Determine the [X, Y] coordinate at the center of the cell enclosing the given text.  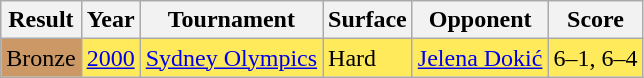
Year [110, 20]
Opponent [480, 20]
Tournament [231, 20]
Bronze [41, 58]
Result [41, 20]
Surface [368, 20]
6–1, 6–4 [596, 58]
Hard [368, 58]
2000 [110, 58]
Jelena Dokić [480, 58]
Score [596, 20]
Sydney Olympics [231, 58]
